Return the (x, y) coordinate for the center point of the cell that contains the specified text.  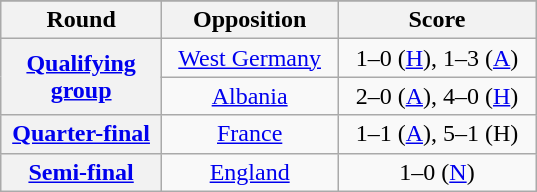
Albania (250, 96)
England (250, 172)
1–1 (A), 5–1 (H) (438, 134)
Quarter-final (82, 134)
Semi-final (82, 172)
2–0 (A), 4–0 (H) (438, 96)
Score (438, 20)
Round (82, 20)
1–0 (H), 1–3 (A) (438, 58)
France (250, 134)
West Germany (250, 58)
Opposition (250, 20)
1–0 (N) (438, 172)
Qualifying group (82, 77)
